Provide the [X, Y] coordinate of the cell's center where the given text is located.  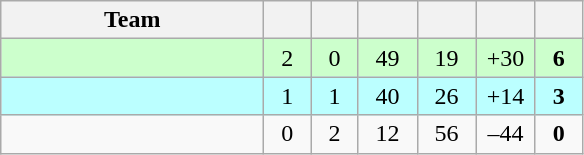
+30 [506, 58]
26 [446, 96]
+14 [506, 96]
49 [388, 58]
12 [388, 134]
6 [558, 58]
40 [388, 96]
3 [558, 96]
–44 [506, 134]
19 [446, 58]
Team [132, 20]
56 [446, 134]
